Detect which cell encompasses the target text, then output its [X, Y] center coordinate. 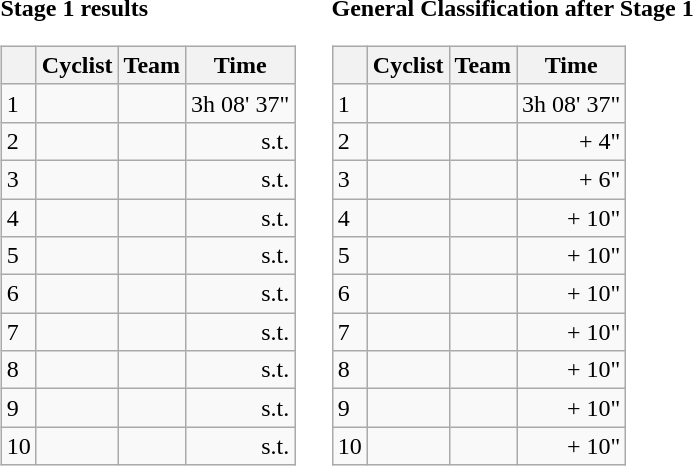
+ 6" [572, 179]
+ 4" [572, 141]
